Search for the cell housing the specified text and yield its (X, Y) center coordinate. 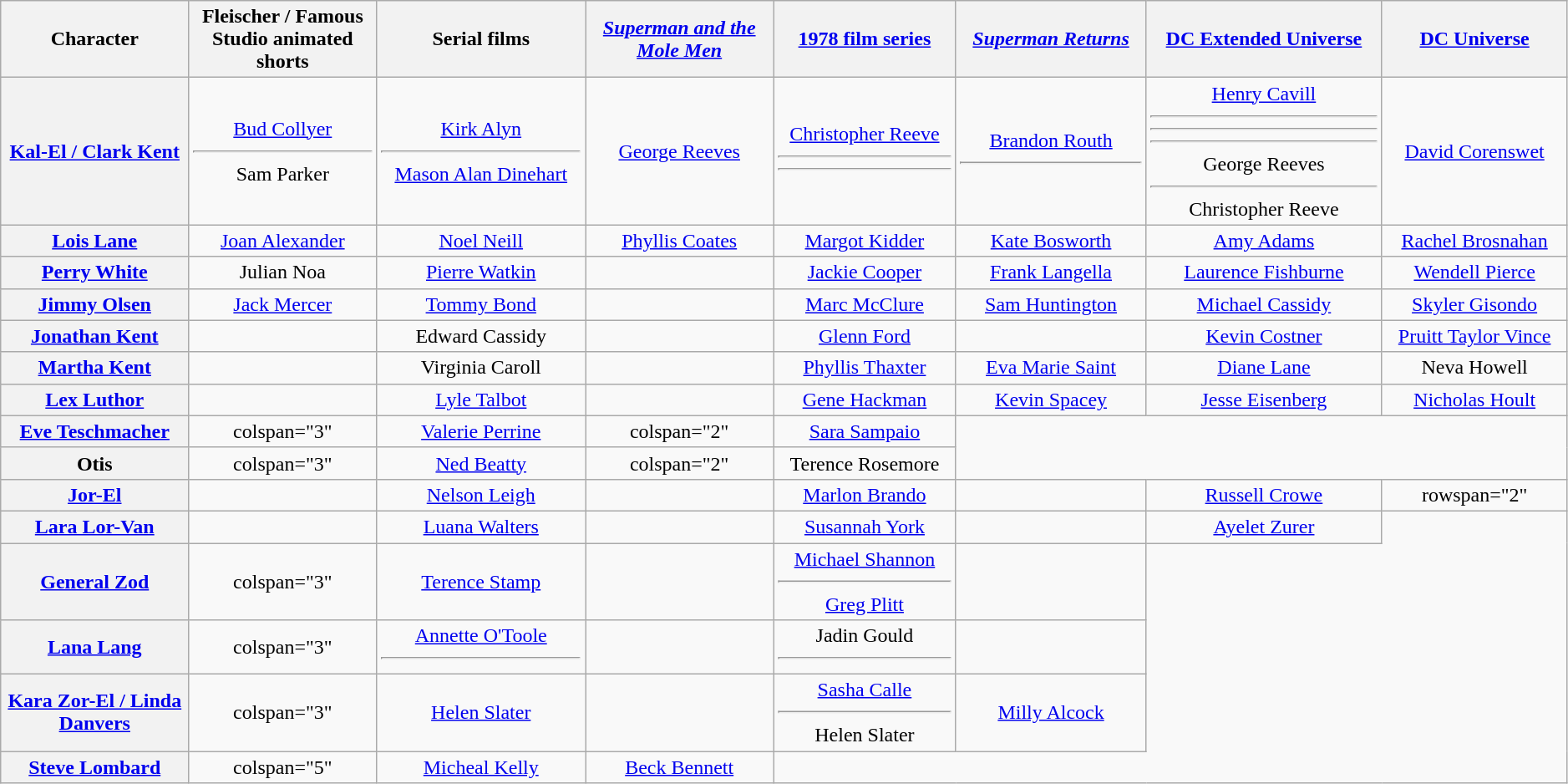
Brandon Routh (1051, 151)
Lois Lane (95, 241)
Annette O'Toole (481, 647)
Bud CollyerSam Parker (282, 151)
Jesse Eisenberg (1264, 400)
Marc McClure (865, 304)
Terence Stamp (481, 582)
Lara Lor-Van (95, 527)
Sara Sampaio (865, 431)
Gene Hackman (865, 400)
Marlon Brando (865, 495)
Rachel Brosnahan (1474, 241)
Ayelet Zurer (1264, 527)
DC Universe (1474, 39)
Eva Marie Saint (1051, 368)
Fleischer / Famous Studio animated shorts (282, 39)
Michael ShannonGreg Plitt (865, 582)
Julian Noa (282, 272)
Skyler Gisondo (1474, 304)
Glenn Ford (865, 336)
Terence Rosemore (865, 463)
Beck Bennett (680, 767)
Edward Cassidy (481, 336)
Kara Zor-El / Linda Danvers (95, 713)
Perry White (95, 272)
Wendell Pierce (1474, 272)
Jor-El (95, 495)
Tommy Bond (481, 304)
Lex Luthor (95, 400)
Nelson Leigh (481, 495)
Christopher Reeve (865, 151)
Laurence Fishburne (1264, 272)
Otis (95, 463)
Kate Bosworth (1051, 241)
Noel Neill (481, 241)
Joan Alexander (282, 241)
Milly Alcock (1051, 713)
Frank Langella (1051, 272)
Virginia Caroll (481, 368)
George Reeves (680, 151)
Henry CavillGeorge ReevesChristopher Reeve (1264, 151)
Nicholas Hoult (1474, 400)
Jimmy Olsen (95, 304)
Sasha CalleHelen Slater (865, 713)
Helen Slater (481, 713)
Susannah York (865, 527)
Lana Lang (95, 647)
Character (95, 39)
Micheal Kelly (481, 767)
Amy Adams (1264, 241)
Steve Lombard (95, 767)
Jackie Cooper (865, 272)
Russell Crowe (1264, 495)
rowspan="2" (1474, 495)
Valerie Perrine (481, 431)
Kal-El / Clark Kent (95, 151)
Kirk AlynMason Alan Dinehart (481, 151)
Pruitt Taylor Vince (1474, 336)
Jonathan Kent (95, 336)
Lyle Talbot (481, 400)
DC Extended Universe (1264, 39)
Jadin Gould (865, 647)
Eve Teschmacher (95, 431)
Luana Walters (481, 527)
Superman Returns (1051, 39)
Sam Huntington (1051, 304)
Superman and the Mole Men (680, 39)
Phyllis Coates (680, 241)
General Zod (95, 582)
Ned Beatty (481, 463)
Neva Howell (1474, 368)
Diane Lane (1264, 368)
Pierre Watkin (481, 272)
Phyllis Thaxter (865, 368)
Martha Kent (95, 368)
Margot Kidder (865, 241)
1978 film series (865, 39)
colspan="5" (282, 767)
Michael Cassidy (1264, 304)
Jack Mercer (282, 304)
Serial films (481, 39)
Kevin Costner (1264, 336)
David Corenswet (1474, 151)
Kevin Spacey (1051, 400)
